Return (X, Y) of the center of cell containing provided text 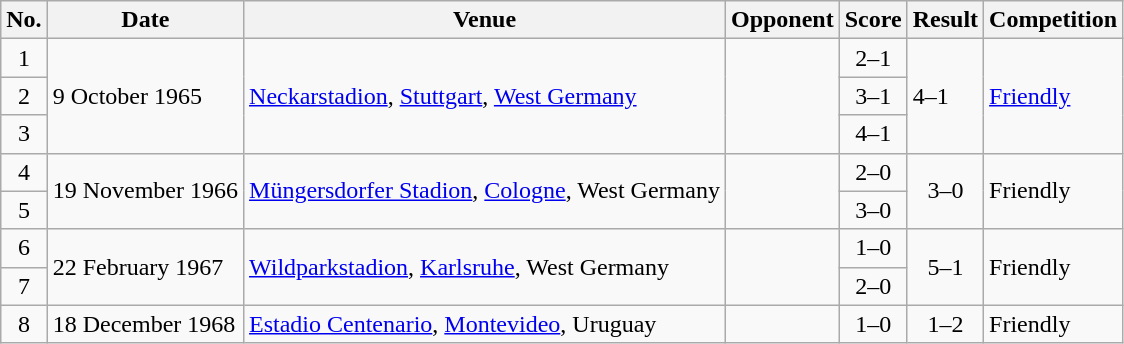
7 (24, 286)
Estadio Centenario, Montevideo, Uruguay (485, 324)
Wildparkstadion, Karlsruhe, West Germany (485, 267)
Müngersdorfer Stadion, Cologne, West Germany (485, 191)
6 (24, 248)
1–2 (945, 324)
18 December 1968 (145, 324)
2–1 (873, 58)
8 (24, 324)
5 (24, 210)
9 October 1965 (145, 96)
Neckarstadion, Stuttgart, West Germany (485, 96)
19 November 1966 (145, 191)
3 (24, 134)
Result (945, 20)
Score (873, 20)
3–1 (873, 96)
22 February 1967 (145, 267)
Venue (485, 20)
Date (145, 20)
4 (24, 172)
Opponent (782, 20)
5–1 (945, 267)
2 (24, 96)
1 (24, 58)
Competition (1054, 20)
No. (24, 20)
